Pinpoint the cell where the given text exists, returning its (x, y) midpoint coordinate. 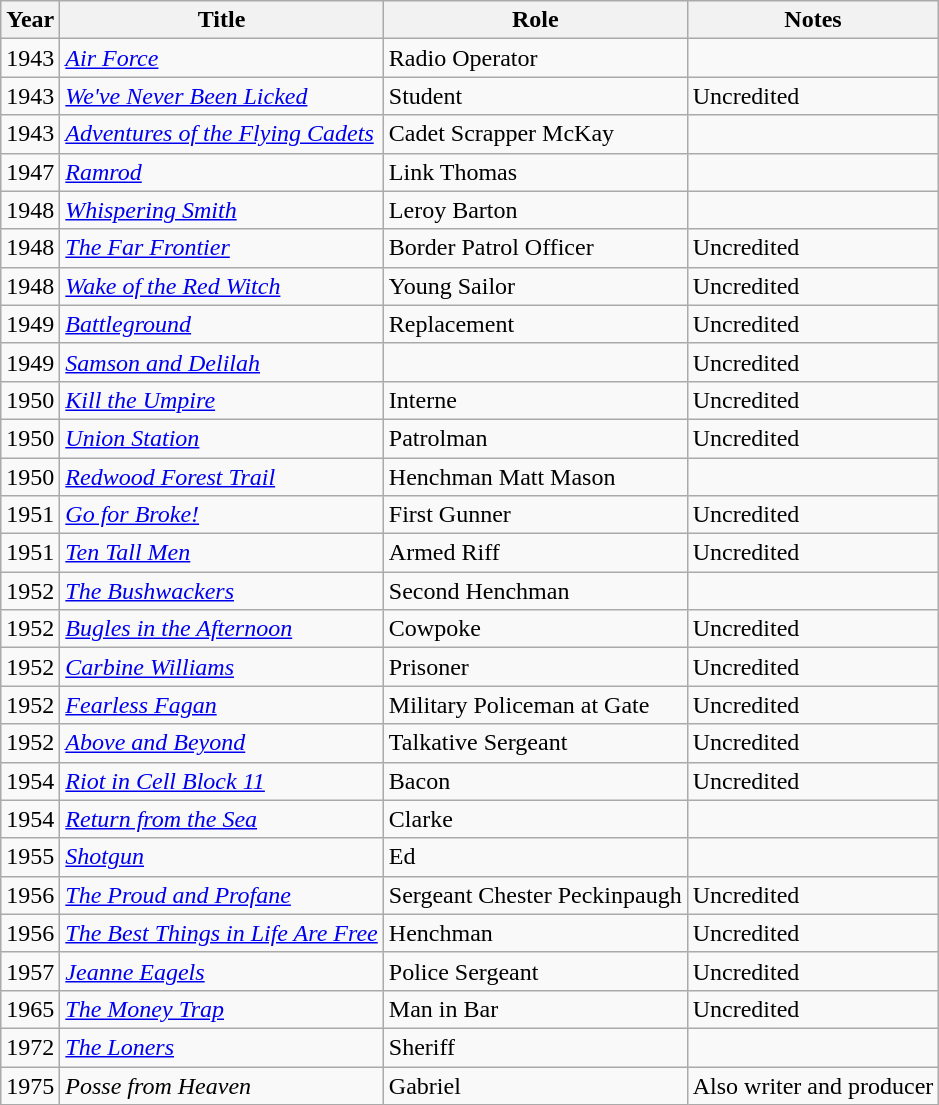
Role (535, 20)
Notes (813, 20)
Student (535, 96)
Gabriel (535, 1085)
Patrolman (535, 438)
Prisoner (535, 667)
Whispering Smith (222, 210)
Air Force (222, 58)
Henchman Matt Mason (535, 477)
Year (30, 20)
The Proud and Profane (222, 895)
1947 (30, 172)
Carbine Williams (222, 667)
Title (222, 20)
The Far Frontier (222, 248)
Bugles in the Afternoon (222, 629)
Fearless Fagan (222, 705)
Armed Riff (535, 553)
Replacement (535, 324)
Samson and Delilah (222, 362)
Sergeant Chester Peckinpaugh (535, 895)
Ed (535, 857)
1955 (30, 857)
Go for Broke! (222, 515)
Above and Beyond (222, 743)
Shotgun (222, 857)
Jeanne Eagels (222, 971)
Ramrod (222, 172)
Adventures of the Flying Cadets (222, 134)
The Bushwackers (222, 591)
Return from the Sea (222, 819)
Leroy Barton (535, 210)
The Best Things in Life Are Free (222, 933)
The Loners (222, 1047)
First Gunner (535, 515)
Young Sailor (535, 286)
Talkative Sergeant (535, 743)
1957 (30, 971)
Union Station (222, 438)
Wake of the Red Witch (222, 286)
The Money Trap (222, 1009)
Police Sergeant (535, 971)
1972 (30, 1047)
Bacon (535, 781)
Man in Bar (535, 1009)
Radio Operator (535, 58)
Interne (535, 400)
We've Never Been Licked (222, 96)
Ten Tall Men (222, 553)
1965 (30, 1009)
Riot in Cell Block 11 (222, 781)
Battleground (222, 324)
Cowpoke (535, 629)
Also writer and producer (813, 1085)
Military Policeman at Gate (535, 705)
Henchman (535, 933)
Border Patrol Officer (535, 248)
Link Thomas (535, 172)
Posse from Heaven (222, 1085)
Clarke (535, 819)
Cadet Scrapper McKay (535, 134)
Redwood Forest Trail (222, 477)
Second Henchman (535, 591)
Sheriff (535, 1047)
1975 (30, 1085)
Kill the Umpire (222, 400)
